Scan for the cell matching the given text and deliver its (X, Y) coordinate at center. 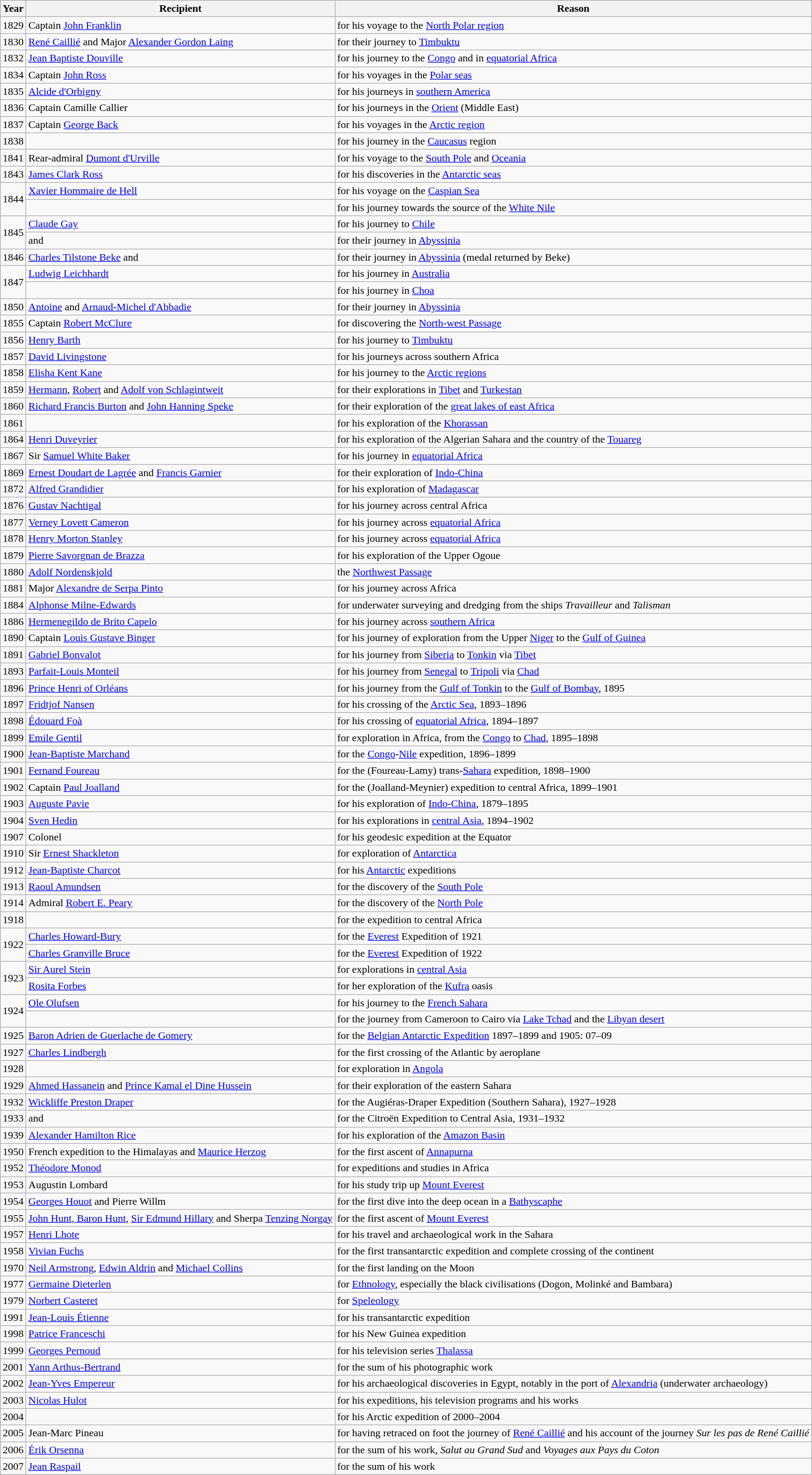
for their exploration of the eastern Sahara (574, 1085)
for his journey from the Gulf of Tonkin to the Gulf of Bombay, 1895 (574, 688)
1837 (13, 124)
2001 (13, 1367)
1855 (13, 323)
1829 (13, 25)
for his exploration of the Algerian Sahara and the country of the Touareg (574, 439)
1838 (13, 141)
1898 (13, 721)
René Caillié and Major Alexander Gordon Laing (181, 42)
Alfred Grandidier (181, 489)
1927 (13, 1052)
for the Everest Expedition of 1921 (574, 936)
Érik Orsenna (181, 1450)
Jean Baptiste Douville (181, 58)
Raoul Amundsen (181, 887)
John Hunt, Baron Hunt, Sir Edmund Hillary and Sherpa Tenzing Norgay (181, 1218)
Captain Paul Joalland (181, 787)
1900 (13, 754)
for his journeys in the Orient (Middle East) (574, 108)
for underwater surveying and dredging from the ships Travailleur and Talisman (574, 605)
1907 (13, 837)
1933 (13, 1119)
1864 (13, 439)
1841 (13, 158)
Alexander Hamilton Rice (181, 1135)
Sir Ernest Shackleton (181, 853)
Adolf Nordenskjold (181, 572)
Emile Gentil (181, 738)
Henry Morton Stanley (181, 539)
Richard Francis Burton and John Hanning Speke (181, 406)
Colonel (181, 837)
Hermann, Robert and Adolf von Schlagintweit (181, 390)
for his study trip up Mount Everest (574, 1185)
David Livingstone (181, 356)
Jean Raspail (181, 1466)
for his voyages in the Polar seas (574, 75)
1913 (13, 887)
1924 (13, 1011)
Henri Duveyrier (181, 439)
1955 (13, 1218)
for his journey to the Congo and in equatorial Africa (574, 58)
French expedition to the Himalayas and Maurice Herzog (181, 1152)
for their journey in Abyssinia (medal returned by Beke) (574, 257)
Prince Henri of Orléans (181, 688)
for his Arctic expedition of 2000–2004 (574, 1417)
1878 (13, 539)
Jean-Baptiste Charcot (181, 870)
Recipient (181, 9)
for Ethnology, especially the black civilisations (Dogon, Molinké and Bambara) (574, 1284)
2005 (13, 1433)
for Speleology (574, 1301)
Auguste Pavie (181, 804)
for his New Guinea expedition (574, 1334)
1844 (13, 199)
Norbert Casteret (181, 1301)
Nicolas Hulot (181, 1400)
for explorations in central Asia (574, 969)
1910 (13, 853)
1932 (13, 1102)
Jean-Louis Étienne (181, 1317)
for his exploration of Madagascar (574, 489)
Charles Tilstone Beke and (181, 257)
for the (Foureau-Lamy) trans-Sahara expedition, 1898–1900 (574, 771)
for their exploration of Indo-China (574, 472)
Georges Pernoud (181, 1351)
for his journey across central Africa (574, 506)
Germaine Dieterlen (181, 1284)
1896 (13, 688)
for their explorations in Tibet and Turkestan (574, 390)
Charles Howard-Bury (181, 936)
2007 (13, 1466)
for his journey of exploration from the Upper Niger to the Gulf of Guinea (574, 638)
Jean-Yves Empereur (181, 1384)
1925 (13, 1036)
Henry Barth (181, 340)
for their exploration of the great lakes of east Africa (574, 406)
the Northwest Passage (574, 572)
1846 (13, 257)
Sven Hedin (181, 820)
Ludwig Leichhardt (181, 274)
for the first ascent of Annapurna (574, 1152)
2004 (13, 1417)
Antoine and Arnaud-Michel d'Abbadie (181, 307)
for his journeys across southern Africa (574, 356)
1977 (13, 1284)
1979 (13, 1301)
for his journey from Siberia to Tonkin via Tibet (574, 655)
1884 (13, 605)
Captain John Ross (181, 75)
Jean-Marc Pineau (181, 1433)
Alphonse Milne-Edwards (181, 605)
for the sum of his work (574, 1466)
Augustin Lombard (181, 1185)
Captain Louis Gustave Binger (181, 638)
1843 (13, 174)
1850 (13, 307)
1952 (13, 1168)
Captain Camille Callier (181, 108)
1858 (13, 373)
Elisha Kent Kane (181, 373)
2002 (13, 1384)
1939 (13, 1135)
Fernand Foureau (181, 771)
Jean-Baptiste Marchand (181, 754)
for his crossing of equatorial Africa, 1894–1897 (574, 721)
for the Everest Expedition of 1922 (574, 953)
Admiral Robert E. Peary (181, 903)
1872 (13, 489)
for his exploration of Indo-China, 1879–1895 (574, 804)
1834 (13, 75)
for his transantarctic expedition (574, 1317)
1928 (13, 1069)
for the discovery of the North Pole (574, 903)
for the (Joalland-Meynier) expedition to central Africa, 1899–1901 (574, 787)
Baron Adrien de Guerlache de Gomery (181, 1036)
1918 (13, 920)
for his voyage to the North Polar region (574, 25)
for his journey towards the source of the White Nile (574, 208)
for the first transantarctic expedition and complete crossing of the continent (574, 1251)
Patrice Franceschi (181, 1334)
Xavier Hommaire de Hell (181, 191)
1957 (13, 1234)
1869 (13, 472)
Parfait-Louis Monteil (181, 671)
for his journey in the Caucasus region (574, 141)
for the journey from Cameroon to Cairo via Lake Tchad and the Libyan desert (574, 1019)
for the Congo-Nile expedition, 1896–1899 (574, 754)
1830 (13, 42)
for his Antarctic expeditions (574, 870)
Rear-admiral Dumont d'Urville (181, 158)
for his archaeological discoveries in Egypt, notably in the port of Alexandria (underwater archaeology) (574, 1384)
Édouard Foà (181, 721)
1836 (13, 108)
Year (13, 9)
1890 (13, 638)
1876 (13, 506)
Hermenegildo de Brito Capelo (181, 622)
for his journey in Choa (574, 290)
1970 (13, 1268)
for his journey in equatorial Africa (574, 456)
1999 (13, 1351)
1954 (13, 1201)
2006 (13, 1450)
for the Belgian Antarctic Expedition 1897–1899 and 1905: 07–09 (574, 1036)
for his voyage on the Caspian Sea (574, 191)
Gabriel Bonvalot (181, 655)
for the first landing on the Moon (574, 1268)
Verney Lovett Cameron (181, 522)
for his journey to Timbuktu (574, 340)
Fridtjof Nansen (181, 704)
for his voyages in the Arctic region (574, 124)
Captain Robert McClure (181, 323)
for his crossing of the Arctic Sea, 1893–1896 (574, 704)
1897 (13, 704)
for discovering the North-west Passage (574, 323)
Vivian Fuchs (181, 1251)
for his exploration of the Upper Ogoue (574, 555)
1958 (13, 1251)
1879 (13, 555)
Théodore Monod (181, 1168)
Georges Houot and Pierre Willm (181, 1201)
for her exploration of the Kufra oasis (574, 986)
for the first crossing of the Atlantic by aeroplane (574, 1052)
1953 (13, 1185)
1929 (13, 1085)
Gustav Nachtigal (181, 506)
1845 (13, 232)
for the sum of his photographic work (574, 1367)
for the Citroën Expedition to Central Asia, 1931–1932 (574, 1119)
Charles Granville Bruce (181, 953)
Captain George Back (181, 124)
for his travel and archaeological work in the Sahara (574, 1234)
1832 (13, 58)
for their journey to Timbuktu (574, 42)
1904 (13, 820)
1880 (13, 572)
for his explorations in central Asia, 1894–1902 (574, 820)
1867 (13, 456)
for his voyage to the South Pole and Oceania (574, 158)
Neil Armstrong, Edwin Aldrin and Michael Collins (181, 1268)
for the first dive into the deep ocean in a Bathyscaphe (574, 1201)
for expeditions and studies in Africa (574, 1168)
Sir Aurel Stein (181, 969)
for his journey to the Arctic regions (574, 373)
for the sum of his work, Salut au Grand Sud and Voyages aux Pays du Coton (574, 1450)
Major Alexandre de Serpa Pinto (181, 588)
1861 (13, 423)
Ahmed Hassanein and Prince Kamal el Dine Hussein (181, 1085)
Ernest Doudart de Lagrée and Francis Garnier (181, 472)
1903 (13, 804)
Wickliffe Preston Draper (181, 1102)
Rosita Forbes (181, 986)
for his journey from Senegal to Tripoli via Chad (574, 671)
for having retraced on foot the journey of René Caillié and his account of the journey Sur les pas de René Caillié (574, 1433)
1998 (13, 1334)
1859 (13, 390)
1886 (13, 622)
1891 (13, 655)
for exploration in Africa, from the Congo to Chad, 1895–1898 (574, 738)
1991 (13, 1317)
1923 (13, 978)
for his geodesic expedition at the Equator (574, 837)
1860 (13, 406)
Ole Olufsen (181, 1002)
1899 (13, 738)
1847 (13, 282)
1893 (13, 671)
for his journeys in southern America (574, 91)
Charles Lindbergh (181, 1052)
1857 (13, 356)
for his expeditions, his television programs and his works (574, 1400)
1901 (13, 771)
1950 (13, 1152)
for his exploration of the Khorassan (574, 423)
for exploration in Angola (574, 1069)
Alcide d'Orbigny (181, 91)
for his discoveries in the Antarctic seas (574, 174)
Henri Lhote (181, 1234)
for his journey to the French Sahara (574, 1002)
for the Augiéras-Draper Expedition (Southern Sahara), 1927–1928 (574, 1102)
1902 (13, 787)
for his exploration of the Amazon Basin (574, 1135)
James Clark Ross (181, 174)
Captain John Franklin (181, 25)
for his journey across southern Africa (574, 622)
1877 (13, 522)
for his journey to Chile (574, 224)
Yann Arthus-Bertrand (181, 1367)
1912 (13, 870)
for his journey in Australia (574, 274)
1922 (13, 944)
for his television series Thalassa (574, 1351)
1856 (13, 340)
for the expedition to central Africa (574, 920)
Pierre Savorgnan de Brazza (181, 555)
for exploration of Antarctica (574, 853)
2003 (13, 1400)
Claude Gay (181, 224)
Reason (574, 9)
1881 (13, 588)
for the first ascent of Mount Everest (574, 1218)
1835 (13, 91)
1914 (13, 903)
for the discovery of the South Pole (574, 887)
for his journey across Africa (574, 588)
Sir Samuel White Baker (181, 456)
